Output the (x, y) coordinate of the center of the cell containing the given text.  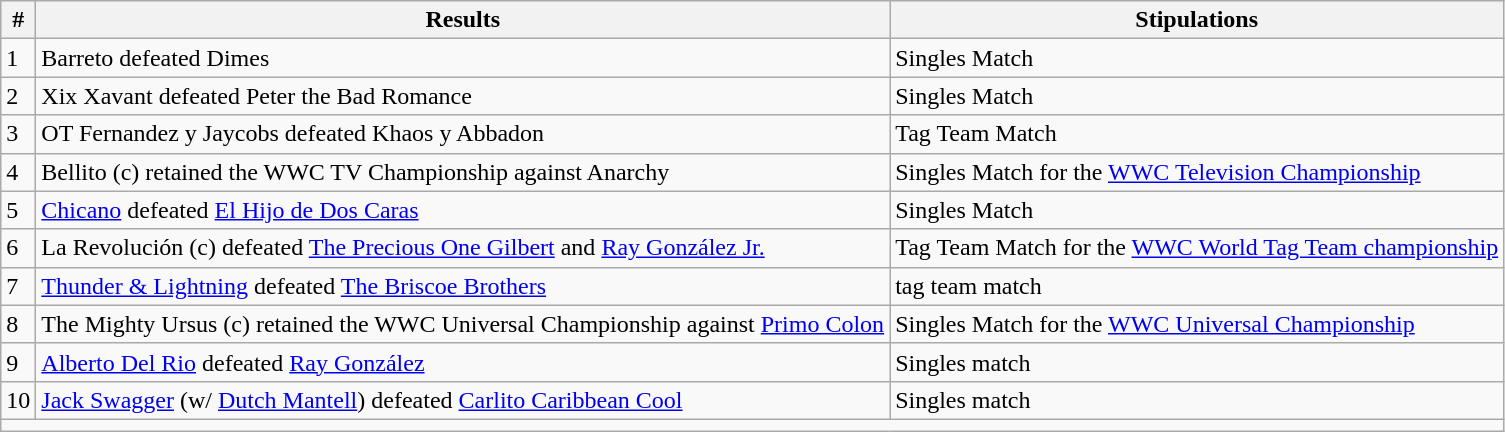
# (18, 20)
7 (18, 286)
Xix Xavant defeated Peter the Bad Romance (463, 96)
8 (18, 324)
1 (18, 58)
Stipulations (1197, 20)
Tag Team Match (1197, 134)
Results (463, 20)
Bellito (c) retained the WWC TV Championship against Anarchy (463, 172)
Chicano defeated El Hijo de Dos Caras (463, 210)
La Revolución (c) defeated The Precious One Gilbert and Ray González Jr. (463, 248)
Barreto defeated Dimes (463, 58)
Singles Match for the WWC Universal Championship (1197, 324)
6 (18, 248)
Thunder & Lightning defeated The Briscoe Brothers (463, 286)
4 (18, 172)
Jack Swagger (w/ Dutch Mantell) defeated Carlito Caribbean Cool (463, 400)
The Mighty Ursus (c) retained the WWC Universal Championship against Primo Colon (463, 324)
Alberto Del Rio defeated Ray González (463, 362)
Singles Match for the WWC Television Championship (1197, 172)
5 (18, 210)
10 (18, 400)
9 (18, 362)
3 (18, 134)
tag team match (1197, 286)
Tag Team Match for the WWC World Tag Team championship (1197, 248)
OT Fernandez y Jaycobs defeated Khaos y Abbadon (463, 134)
2 (18, 96)
